Output the (x, y) coordinate of the center of the cell containing the given text.  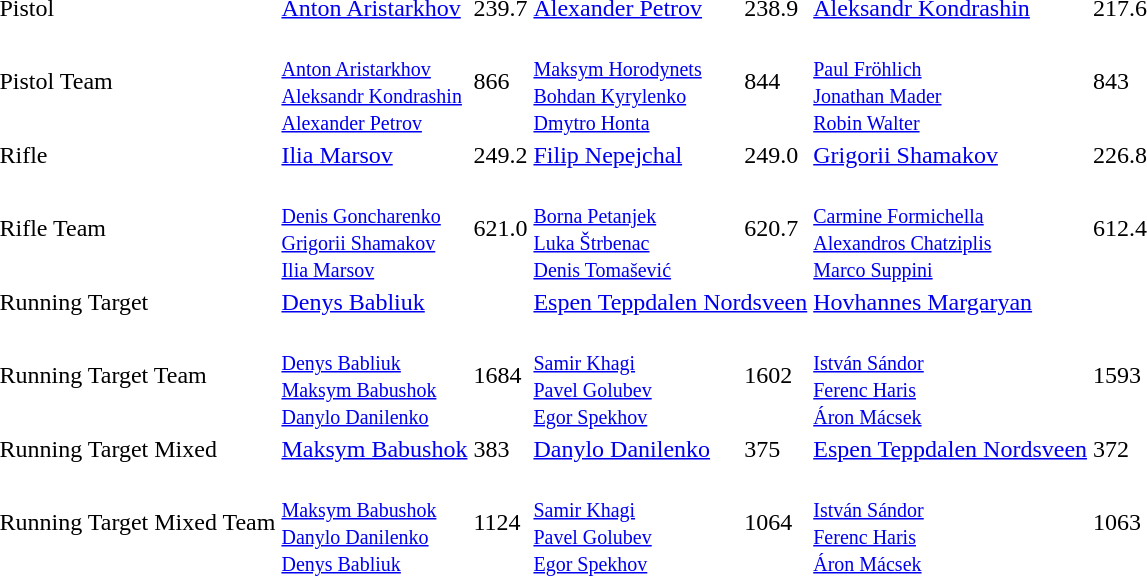
Danylo Danilenko (636, 449)
Borna PetanjekLuka ŠtrbenacDenis Tomašević (636, 228)
844 (776, 82)
1602 (776, 376)
Grigorii Shamakov (950, 155)
István SándorFerenc HarisÁron Mácsek (950, 376)
Anton AristarkhovAleksandr KondrashinAlexander Petrov (374, 82)
375 (776, 449)
Filip Nepejchal (636, 155)
621.0 (500, 228)
Paul FröhlichJonathan MaderRobin Walter (950, 82)
620.7 (776, 228)
Denys BabliukMaksym BabushokDanylo Danilenko (374, 376)
383 (500, 449)
Maksym Babushok (374, 449)
249.0 (776, 155)
Denis GoncharenkoGrigorii ShamakovIlia Marsov (374, 228)
Carmine FormichellaAlexandros ChatziplisMarco Suppini (950, 228)
1684 (500, 376)
Denys Babliuk (404, 302)
Samir KhagiPavel GolubevEgor Spekhov (636, 376)
866 (500, 82)
249.2 (500, 155)
Maksym HorodynetsBohdan KyrylenkoDmytro Honta (636, 82)
Ilia Marsov (374, 155)
